Output the [x, y] coordinate of the center of the cell containing the given text.  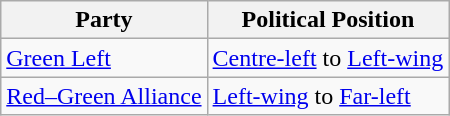
Red–Green Alliance [104, 96]
Green Left [104, 58]
Left-wing to Far-left [328, 96]
Political Position [328, 20]
Party [104, 20]
Centre-left to Left-wing [328, 58]
